Extract the (X, Y) coordinate from the center of the cell holding the provided text.  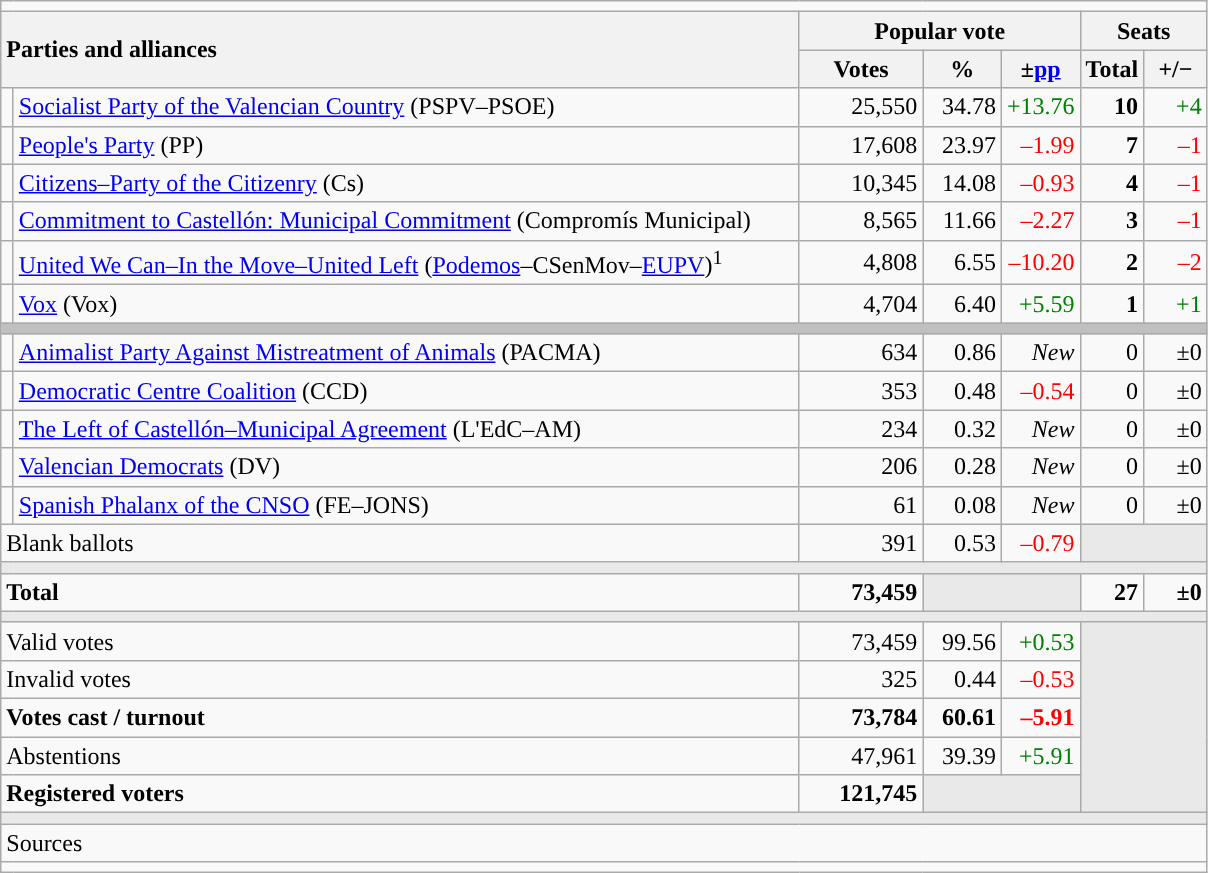
+1 (1176, 304)
+5.59 (1040, 304)
–2.27 (1040, 221)
17,608 (861, 145)
0.44 (962, 679)
10,345 (861, 183)
Sources (604, 843)
Popular vote (940, 31)
99.56 (962, 641)
60.61 (962, 718)
4,704 (861, 304)
–2 (1176, 262)
10 (1112, 107)
4,808 (861, 262)
3 (1112, 221)
73,784 (861, 718)
+5.91 (1040, 756)
325 (861, 679)
25,550 (861, 107)
Commitment to Castellón: Municipal Commitment (Compromís Municipal) (406, 221)
The Left of Castellón–Municipal Agreement (L'EdC–AM) (406, 429)
0.53 (962, 543)
0.32 (962, 429)
±pp (1040, 69)
8,565 (861, 221)
+0.53 (1040, 641)
Spanish Phalanx of the CNSO (FE–JONS) (406, 505)
1 (1112, 304)
Valid votes (400, 641)
Abstentions (400, 756)
Socialist Party of the Valencian Country (PSPV–PSOE) (406, 107)
Invalid votes (400, 679)
121,745 (861, 794)
–0.53 (1040, 679)
Blank ballots (400, 543)
United We Can–In the Move–United Left (Podemos–CSenMov–EUPV)1 (406, 262)
234 (861, 429)
Vox (Vox) (406, 304)
206 (861, 467)
–1.99 (1040, 145)
27 (1112, 592)
6.40 (962, 304)
Animalist Party Against Mistreatment of Animals (PACMA) (406, 353)
+13.76 (1040, 107)
353 (861, 391)
People's Party (PP) (406, 145)
0.48 (962, 391)
–0.93 (1040, 183)
Votes (861, 69)
0.86 (962, 353)
+/− (1176, 69)
+4 (1176, 107)
Democratic Centre Coalition (CCD) (406, 391)
Valencian Democrats (DV) (406, 467)
61 (861, 505)
4 (1112, 183)
0.28 (962, 467)
39.39 (962, 756)
14.08 (962, 183)
0.08 (962, 505)
7 (1112, 145)
–10.20 (1040, 262)
34.78 (962, 107)
–0.54 (1040, 391)
% (962, 69)
391 (861, 543)
Votes cast / turnout (400, 718)
6.55 (962, 262)
–0.79 (1040, 543)
Citizens–Party of the Citizenry (Cs) (406, 183)
Registered voters (400, 794)
–5.91 (1040, 718)
2 (1112, 262)
Parties and alliances (400, 50)
634 (861, 353)
Seats (1144, 31)
23.97 (962, 145)
11.66 (962, 221)
47,961 (861, 756)
